Search for the cell housing the specified text and yield its (x, y) center coordinate. 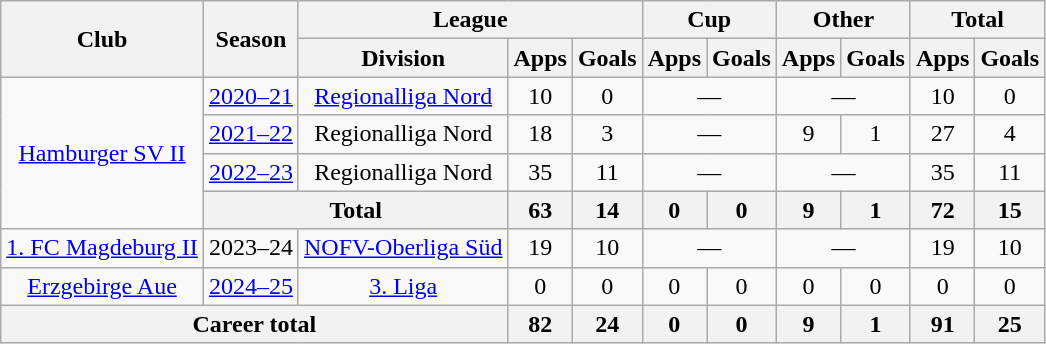
18 (540, 134)
24 (607, 324)
Other (843, 20)
Cup (709, 20)
1. FC Magdeburg II (102, 248)
63 (540, 210)
14 (607, 210)
Club (102, 39)
27 (942, 134)
2024–25 (250, 286)
3 (607, 134)
NOFV-Oberliga Süd (403, 248)
3. Liga (403, 286)
2022–23 (250, 172)
91 (942, 324)
Hamburger SV II (102, 153)
25 (1010, 324)
4 (1010, 134)
15 (1010, 210)
Division (403, 58)
2021–22 (250, 134)
72 (942, 210)
Erzgebirge Aue (102, 286)
League (470, 20)
2023–24 (250, 248)
82 (540, 324)
2020–21 (250, 96)
Season (250, 39)
Career total (254, 324)
